Provide the [X, Y] coordinate of the cell's center where the given text is located.  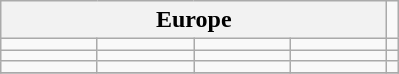
Europe [194, 20]
